Extract the (X, Y) coordinate from the center of the cell holding the provided text.  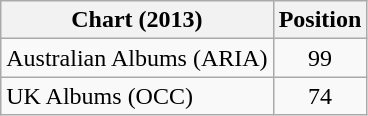
99 (320, 58)
74 (320, 96)
Position (320, 20)
Chart (2013) (137, 20)
Australian Albums (ARIA) (137, 58)
UK Albums (OCC) (137, 96)
